Extract the (X, Y) coordinate from the center of the cell holding the provided text.  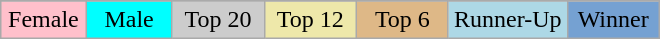
Male (129, 20)
Top 12 (310, 20)
Top 6 (402, 20)
Female (44, 20)
Winner (613, 20)
Top 20 (218, 20)
Runner-Up (508, 20)
